Detect which cell encompasses the target text, then output its [X, Y] center coordinate. 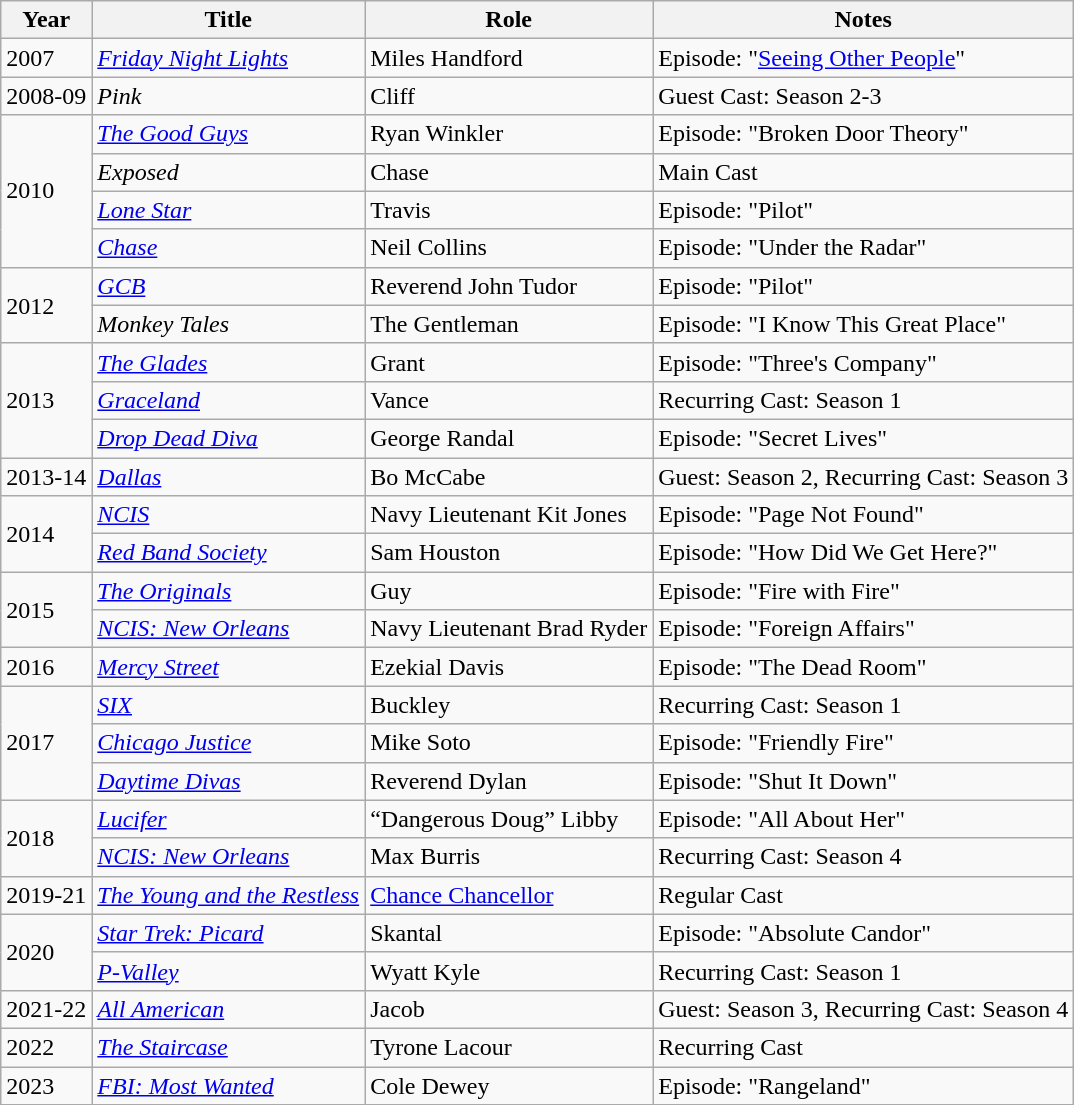
Year [46, 20]
Navy Lieutenant Brad Ryder [509, 629]
Episode: "Under the Radar" [864, 248]
Episode: "Foreign Affairs" [864, 629]
2013-14 [46, 477]
The Glades [228, 362]
“Dangerous Doug” Libby [509, 819]
Buckley [509, 705]
FBI: Most Wanted [228, 1085]
Chance Chancellor [509, 895]
2013 [46, 400]
Main Cast [864, 172]
Travis [509, 210]
2023 [46, 1085]
Mike Soto [509, 743]
Episode: "Rangeland" [864, 1085]
Episode: "Secret Lives" [864, 438]
Red Band Society [228, 553]
Exposed [228, 172]
2008-09 [46, 96]
Title [228, 20]
Cole Dewey [509, 1085]
Wyatt Kyle [509, 971]
2019-21 [46, 895]
Episode: "Absolute Candor" [864, 933]
Episode: "Fire with Fire" [864, 591]
Neil Collins [509, 248]
GCB [228, 286]
Recurring Cast [864, 1047]
Lone Star [228, 210]
Chicago Justice [228, 743]
Episode: "Three's Company" [864, 362]
2012 [46, 305]
2016 [46, 667]
Tyrone Lacour [509, 1047]
Episode: "Shut It Down" [864, 781]
Daytime Divas [228, 781]
George Randal [509, 438]
P-Valley [228, 971]
Lucifer [228, 819]
2018 [46, 838]
2014 [46, 534]
2022 [46, 1047]
Episode: "How Did We Get Here?" [864, 553]
Episode: "Friendly Fire" [864, 743]
The Good Guys [228, 134]
Reverend John Tudor [509, 286]
The Originals [228, 591]
Skantal [509, 933]
All American [228, 1009]
Grant [509, 362]
Dallas [228, 477]
Episode: "Broken Door Theory" [864, 134]
Reverend Dylan [509, 781]
Pink [228, 96]
Recurring Cast: Season 4 [864, 857]
2020 [46, 952]
Episode: "I Know This Great Place" [864, 324]
Bo McCabe [509, 477]
Sam Houston [509, 553]
2010 [46, 191]
Graceland [228, 400]
The Young and the Restless [228, 895]
Drop Dead Diva [228, 438]
Guy [509, 591]
Max Burris [509, 857]
Episode: "All About Her" [864, 819]
Regular Cast [864, 895]
Role [509, 20]
Vance [509, 400]
Jacob [509, 1009]
The Gentleman [509, 324]
Miles Handford [509, 58]
Episode: "Seeing Other People" [864, 58]
Guest: Season 3, Recurring Cast: Season 4 [864, 1009]
2017 [46, 743]
SIX [228, 705]
Star Trek: Picard [228, 933]
NCIS [228, 515]
Cliff [509, 96]
2015 [46, 610]
The Staircase [228, 1047]
Navy Lieutenant Kit Jones [509, 515]
Guest: Season 2, Recurring Cast: Season 3 [864, 477]
Episode: "The Dead Room" [864, 667]
Episode: "Page Not Found" [864, 515]
Mercy Street [228, 667]
Guest Cast: Season 2-3 [864, 96]
Ryan Winkler [509, 134]
2007 [46, 58]
Monkey Tales [228, 324]
Ezekial Davis [509, 667]
Notes [864, 20]
2021-22 [46, 1009]
Friday Night Lights [228, 58]
